Output the [X, Y] coordinate of the center of the cell containing the given text.  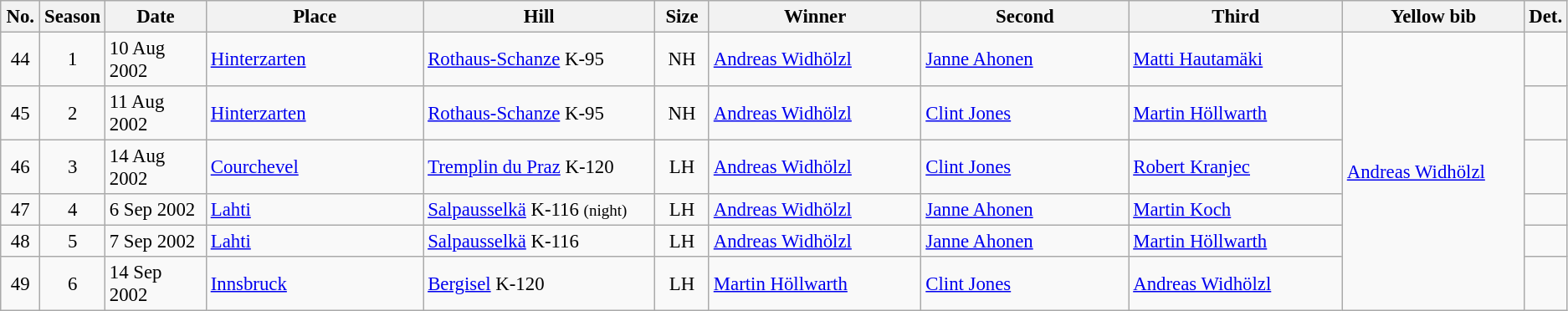
45 [20, 114]
No. [20, 17]
Hill [539, 17]
Date [156, 17]
Salpausselkä K-116 [539, 242]
Yellow bib [1432, 17]
2 [73, 114]
11 Aug 2002 [156, 114]
Size [683, 17]
47 [20, 210]
Third [1236, 17]
Winner [815, 17]
Salpausselkä K-116 (night) [539, 210]
Second [1025, 17]
Season [73, 17]
14 Aug 2002 [156, 167]
10 Aug 2002 [156, 60]
Matti Hautamäki [1236, 60]
Robert Kranjec [1236, 167]
4 [73, 210]
46 [20, 167]
5 [73, 242]
3 [73, 167]
48 [20, 242]
7 Sep 2002 [156, 242]
Det. [1546, 17]
Martin Koch [1236, 210]
1 [73, 60]
Courchevel [315, 167]
Tremplin du Praz K-120 [539, 167]
Place [315, 17]
44 [20, 60]
6 Sep 2002 [156, 210]
